Detect which cell encompasses the target text, then output its [x, y] center coordinate. 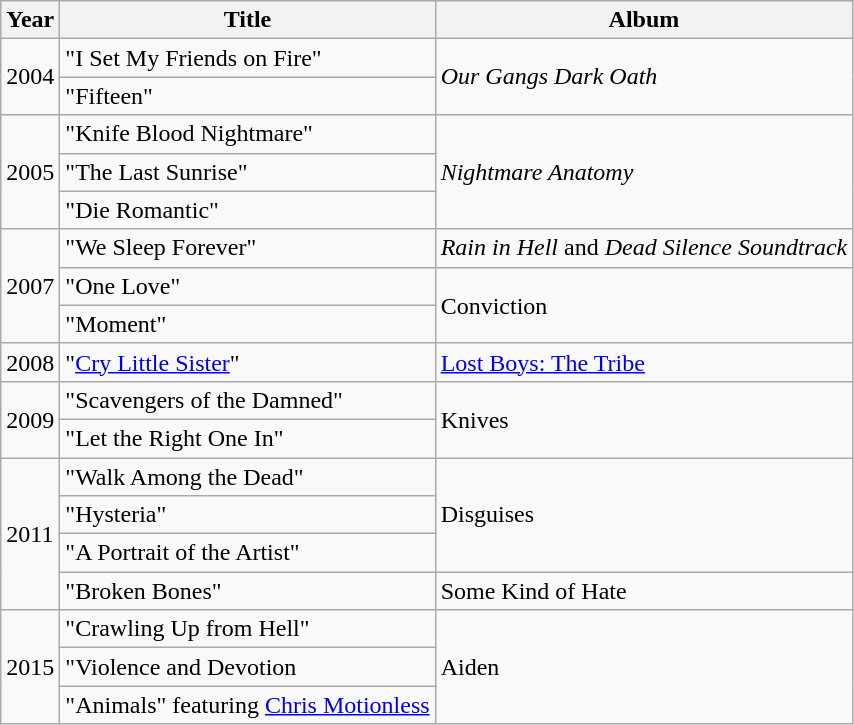
2009 [30, 419]
"Violence and Devotion [248, 667]
"Broken Bones" [248, 591]
Knives [644, 419]
"Cry Little Sister" [248, 362]
"Moment" [248, 324]
Album [644, 20]
"Walk Among the Dead" [248, 477]
Disguises [644, 515]
"A Portrait of the Artist" [248, 553]
"We Sleep Forever" [248, 248]
Title [248, 20]
2011 [30, 534]
Nightmare Anatomy [644, 172]
"Knife Blood Nightmare" [248, 134]
"Hysteria" [248, 515]
"I Set My Friends on Fire" [248, 58]
Lost Boys: The Tribe [644, 362]
Rain in Hell and Dead Silence Soundtrack [644, 248]
"Scavengers of the Damned" [248, 400]
Some Kind of Hate [644, 591]
"Die Romantic" [248, 210]
Conviction [644, 305]
2015 [30, 667]
2005 [30, 172]
Aiden [644, 667]
Our Gangs Dark Oath [644, 77]
"Crawling Up from Hell" [248, 629]
"Let the Right One In" [248, 438]
"Fifteen" [248, 96]
"One Love" [248, 286]
2008 [30, 362]
Year [30, 20]
"Animals" featuring Chris Motionless [248, 705]
2004 [30, 77]
"The Last Sunrise" [248, 172]
2007 [30, 286]
